Pinpoint the cell where the given text exists, returning its [x, y] midpoint coordinate. 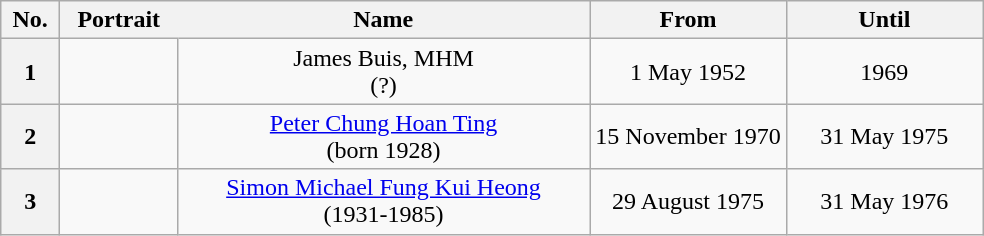
No. [30, 20]
29 August 1975 [688, 202]
1969 [884, 72]
3 [30, 202]
James Buis, MHM (?) [384, 72]
1 [30, 72]
1 May 1952 [688, 72]
2 [30, 136]
15 November 1970 [688, 136]
31 May 1976 [884, 202]
From [688, 20]
Until [884, 20]
Name [384, 20]
Simon Michael Fung Kui Heong (1931-1985) [384, 202]
Portrait [119, 20]
Peter Chung Hoan Ting (born 1928) [384, 136]
31 May 1975 [884, 136]
